For the text-containing cell, return its midpoint in (x, y) coordinate format. 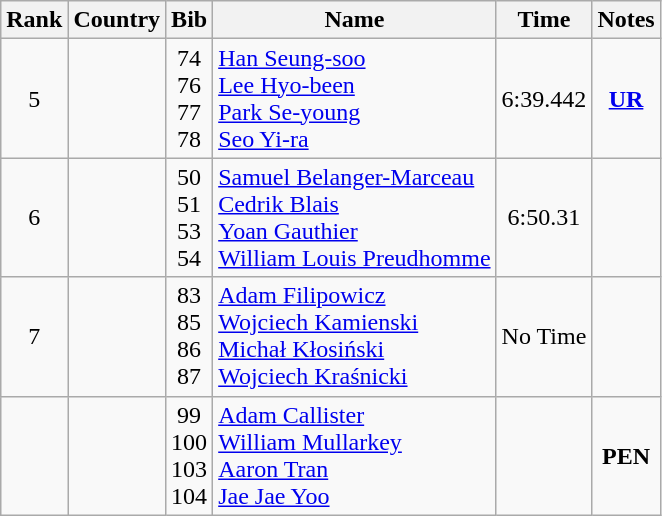
Name (354, 20)
Samuel Belanger-MarceauCedrik BlaisYoan GauthierWilliam Louis Preudhomme (354, 218)
6:39.442 (544, 98)
7 (34, 336)
Notes (626, 20)
Han Seung-sooLee Hyo-beenPark Se-youngSeo Yi-ra (354, 98)
UR (626, 98)
83858687 (190, 336)
5 (34, 98)
74767778 (190, 98)
6 (34, 218)
Adam FilipowiczWojciech KamienskiMichał KłosińskiWojciech Kraśnicki (354, 336)
Rank (34, 20)
Country (117, 20)
No Time (544, 336)
PEN (626, 456)
6:50.31 (544, 218)
Adam CallisterWilliam MullarkeyAaron TranJae Jae Yoo (354, 456)
99100103104 (190, 456)
Time (544, 20)
Bib (190, 20)
50515354 (190, 218)
